Provide the (x, y) coordinate of the cell's center where the given text is located.  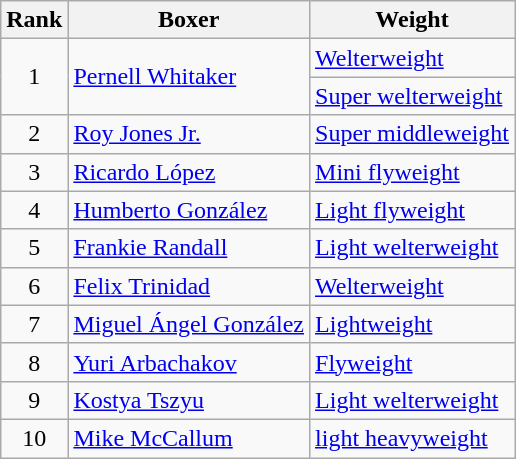
Lightweight (412, 324)
Rank (34, 20)
4 (34, 210)
Super welterweight (412, 96)
Frankie Randall (189, 248)
Weight (412, 20)
3 (34, 172)
Boxer (189, 20)
9 (34, 400)
light heavyweight (412, 438)
Flyweight (412, 362)
Humberto González (189, 210)
10 (34, 438)
Super middleweight (412, 134)
Ricardo López (189, 172)
5 (34, 248)
Yuri Arbachakov (189, 362)
Roy Jones Jr. (189, 134)
7 (34, 324)
Kostya Tszyu (189, 400)
Pernell Whitaker (189, 77)
1 (34, 77)
8 (34, 362)
Felix Trinidad (189, 286)
Mini flyweight (412, 172)
Miguel Ángel González (189, 324)
Light flyweight (412, 210)
2 (34, 134)
Mike McCallum (189, 438)
6 (34, 286)
